Extract the (x, y) coordinate from the center of the cell holding the provided text.  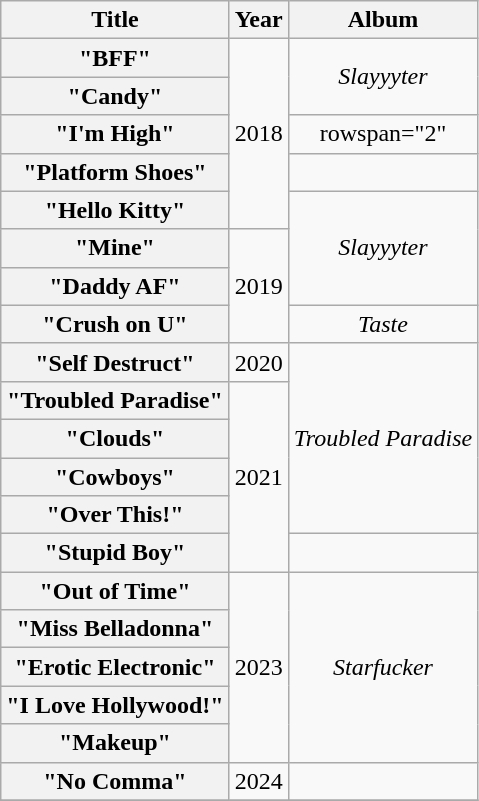
2020 (258, 362)
"Daddy AF" (115, 286)
"Platform Shoes" (115, 172)
"Erotic Electronic" (115, 667)
"Miss Belladonna" (115, 629)
"Over This!" (115, 515)
"Cowboys" (115, 477)
"Clouds" (115, 438)
"Hello Kitty" (115, 210)
"Out of Time" (115, 591)
2019 (258, 286)
2024 (258, 781)
2023 (258, 667)
"Candy" (115, 96)
2021 (258, 476)
"Self Destruct" (115, 362)
rowspan="2" (383, 134)
"No Comma" (115, 781)
"Makeup" (115, 743)
"Stupid Boy" (115, 553)
"Troubled Paradise" (115, 400)
Album (383, 20)
Year (258, 20)
Starfucker (383, 667)
"I Love Hollywood!" (115, 705)
Taste (383, 324)
2018 (258, 134)
"BFF" (115, 58)
Title (115, 20)
"I'm High" (115, 134)
"Crush on U" (115, 324)
"Mine" (115, 248)
Troubled Paradise (383, 438)
